Output the (x, y) coordinate of the center of the cell containing the given text.  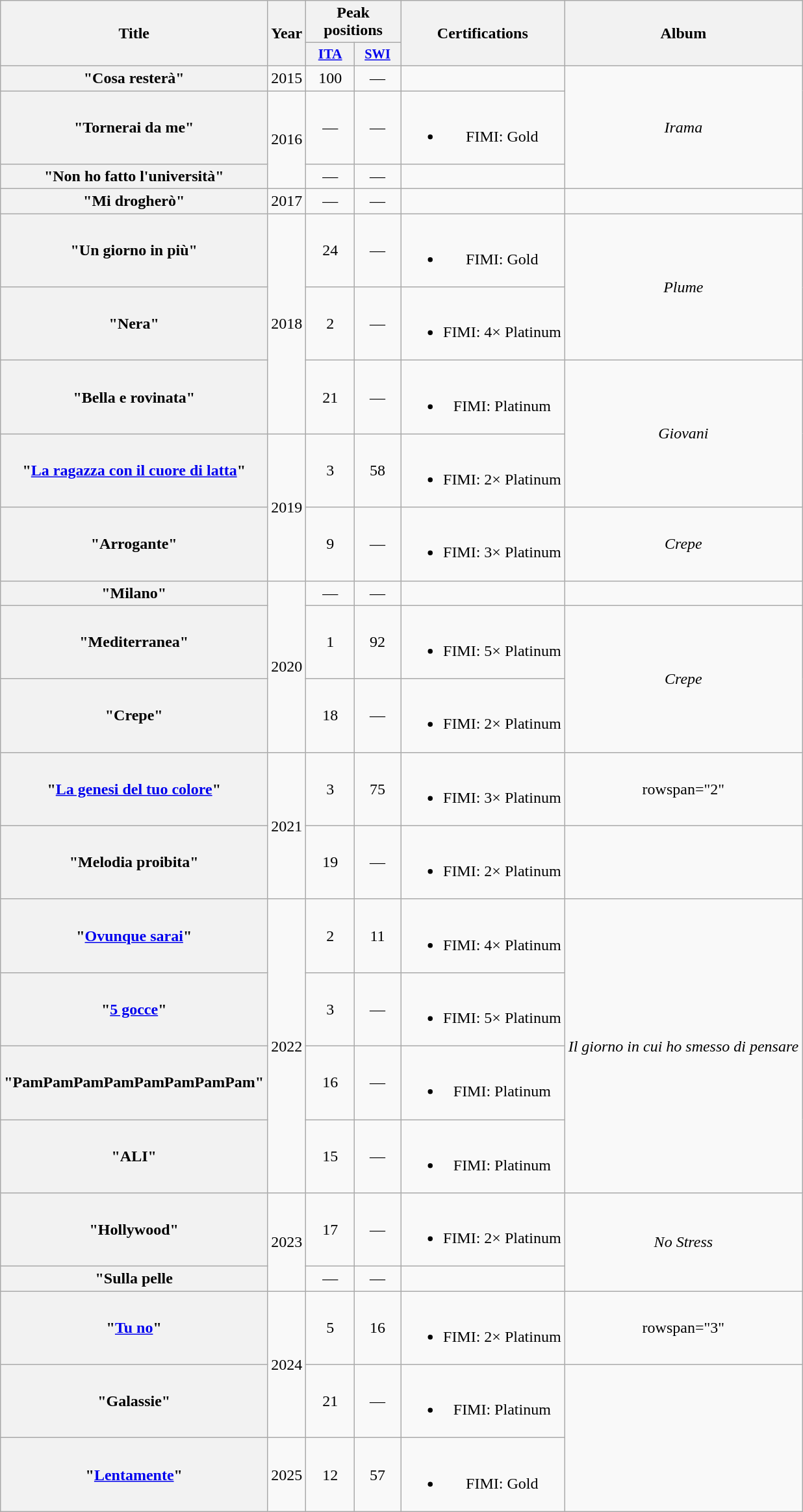
"Galassie" (134, 1402)
5 (330, 1328)
"Crepe" (134, 716)
2018 (287, 323)
Irama (683, 127)
"Melodia proibita" (134, 863)
Plume (683, 287)
Giovani (683, 434)
rowspan="2" (683, 788)
2017 (287, 201)
2025 (287, 1474)
24 (330, 251)
"Tu no" (134, 1328)
"Bella e rovinata" (134, 397)
"Nera" (134, 323)
SWI (378, 55)
Year (287, 34)
19 (330, 863)
No Stress (683, 1242)
Il giorno in cui ho smesso di pensare (683, 1046)
"Hollywood" (134, 1230)
ITA (330, 55)
"ALI" (134, 1156)
2024 (287, 1365)
"Non ho fatto l'università" (134, 177)
75 (378, 788)
"Arrogante" (134, 544)
2019 (287, 507)
2016 (287, 140)
100 (330, 78)
"Cosa resterà" (134, 78)
"La ragazza con il cuore di latta" (134, 470)
2023 (287, 1242)
Peak positions (353, 22)
Album (683, 34)
12 (330, 1474)
rowspan="3" (683, 1328)
"5 gocce" (134, 1009)
17 (330, 1230)
2021 (287, 825)
"Mediterranea" (134, 642)
58 (378, 470)
"Sulla pelle (134, 1279)
Title (134, 34)
"Lentamente" (134, 1474)
2022 (287, 1046)
9 (330, 544)
"Un giorno in più" (134, 251)
"Ovunque sarai" (134, 935)
15 (330, 1156)
"La genesi del tuo colore" (134, 788)
2015 (287, 78)
2020 (287, 666)
"PamPamPamPamPamPamPamPam" (134, 1082)
11 (378, 935)
"Milano" (134, 593)
18 (330, 716)
1 (330, 642)
"Mi drogherò" (134, 201)
Certifications (482, 34)
57 (378, 1474)
92 (378, 642)
"Tornerai da me" (134, 127)
